Search for the cell housing the specified text and yield its [X, Y] center coordinate. 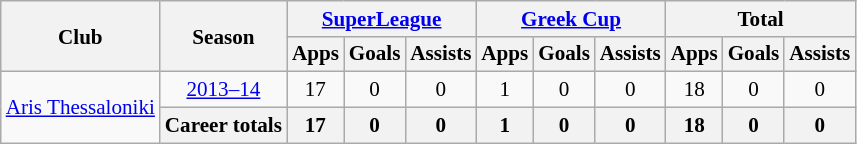
SuperLeague [382, 18]
Total [760, 18]
Greek Cup [570, 18]
Aris Thessaloniki [80, 108]
Season [224, 36]
2013–14 [224, 90]
Club [80, 36]
Career totals [224, 124]
